For the text-containing cell, return its midpoint in [X, Y] coordinate format. 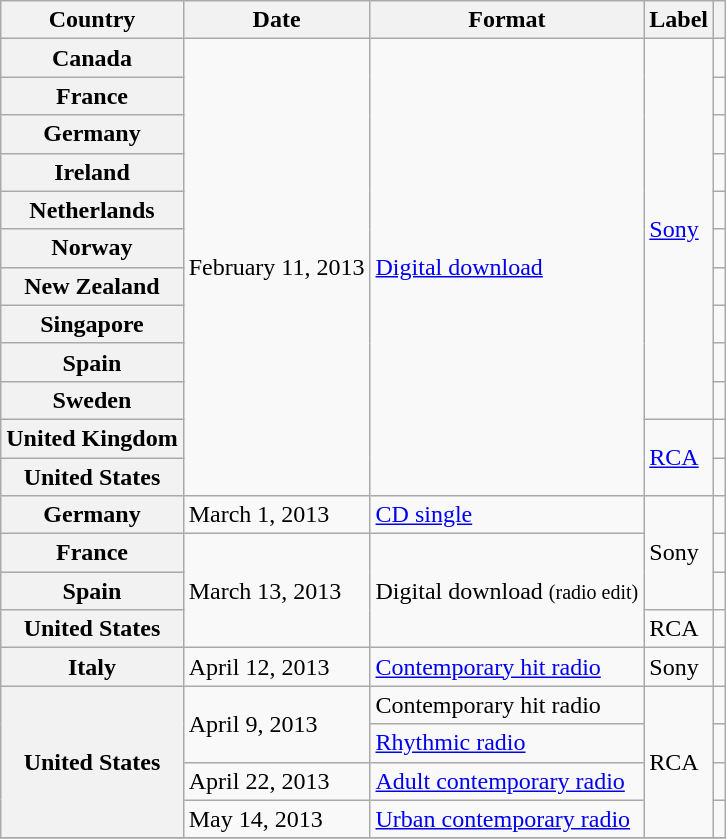
Norway [92, 248]
February 11, 2013 [276, 268]
March 13, 2013 [276, 591]
April 22, 2013 [276, 781]
New Zealand [92, 286]
Singapore [92, 324]
Netherlands [92, 210]
Digital download (radio edit) [507, 591]
Label [679, 20]
Italy [92, 667]
Sweden [92, 400]
Country [92, 20]
Format [507, 20]
April 9, 2013 [276, 724]
Adult contemporary radio [507, 781]
United Kingdom [92, 438]
April 12, 2013 [276, 667]
Rhythmic radio [507, 743]
May 14, 2013 [276, 819]
Canada [92, 58]
Date [276, 20]
Urban contemporary radio [507, 819]
Ireland [92, 172]
March 1, 2013 [276, 515]
CD single [507, 515]
Digital download [507, 268]
